Output the (X, Y) coordinate of the center of the cell containing the given text.  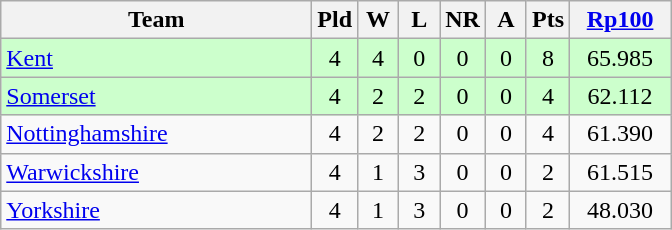
8 (548, 58)
61.515 (620, 172)
48.030 (620, 210)
Pld (335, 20)
Team (156, 20)
Yorkshire (156, 210)
Rp100 (620, 20)
61.390 (620, 134)
NR (463, 20)
Somerset (156, 96)
62.112 (620, 96)
L (420, 20)
65.985 (620, 58)
A (506, 20)
W (378, 20)
Warwickshire (156, 172)
Nottinghamshire (156, 134)
Pts (548, 20)
Kent (156, 58)
